Extract the (X, Y) coordinate from the center of the cell holding the provided text.  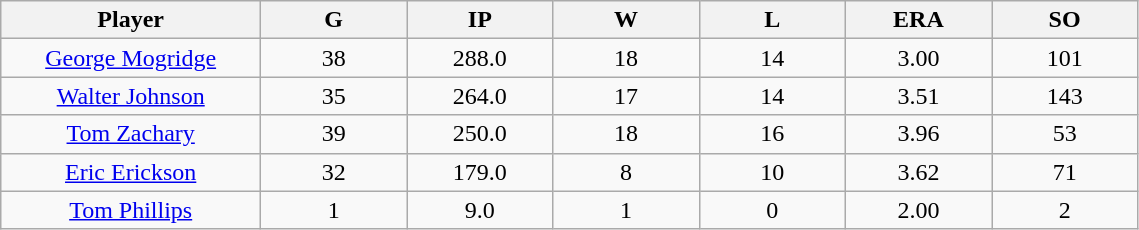
264.0 (480, 96)
George Mogridge (131, 58)
Walter Johnson (131, 96)
8 (626, 172)
2.00 (918, 210)
250.0 (480, 134)
10 (772, 172)
3.96 (918, 134)
17 (626, 96)
288.0 (480, 58)
Tom Zachary (131, 134)
Player (131, 20)
16 (772, 134)
9.0 (480, 210)
32 (334, 172)
53 (1065, 134)
3.62 (918, 172)
W (626, 20)
L (772, 20)
2 (1065, 210)
ERA (918, 20)
Eric Erickson (131, 172)
Tom Phillips (131, 210)
3.00 (918, 58)
39 (334, 134)
IP (480, 20)
35 (334, 96)
71 (1065, 172)
SO (1065, 20)
101 (1065, 58)
0 (772, 210)
38 (334, 58)
179.0 (480, 172)
G (334, 20)
143 (1065, 96)
3.51 (918, 96)
